Capture the cell that displays the provided text and extract its (X, Y) central coordinate. 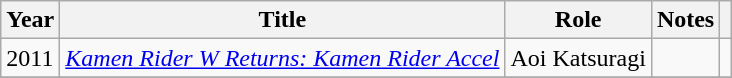
Kamen Rider W Returns: Kamen Rider Accel (282, 58)
Notes (685, 20)
Role (578, 20)
Year (30, 20)
2011 (30, 58)
Title (282, 20)
Aoi Katsuragi (578, 58)
